Identify which cell holds the provided text, then report its (X, Y) central coordinate. 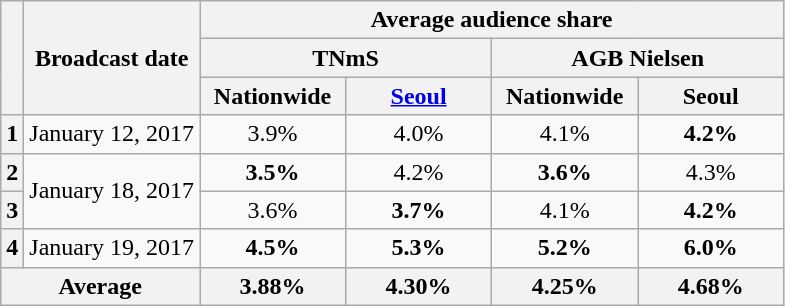
6.0% (711, 248)
5.3% (419, 248)
2 (12, 172)
4.30% (419, 286)
4.25% (565, 286)
3.7% (419, 210)
3.5% (273, 172)
4.68% (711, 286)
TNmS (346, 58)
4.3% (711, 172)
5.2% (565, 248)
4.0% (419, 134)
3.9% (273, 134)
4.5% (273, 248)
1 (12, 134)
AGB Nielsen (638, 58)
Broadcast date (112, 58)
3.88% (273, 286)
January 18, 2017 (112, 191)
Average (100, 286)
Average audience share (492, 20)
January 12, 2017 (112, 134)
3 (12, 210)
4 (12, 248)
January 19, 2017 (112, 248)
